Determine the [x, y] coordinate at the center of the cell enclosing the given text.  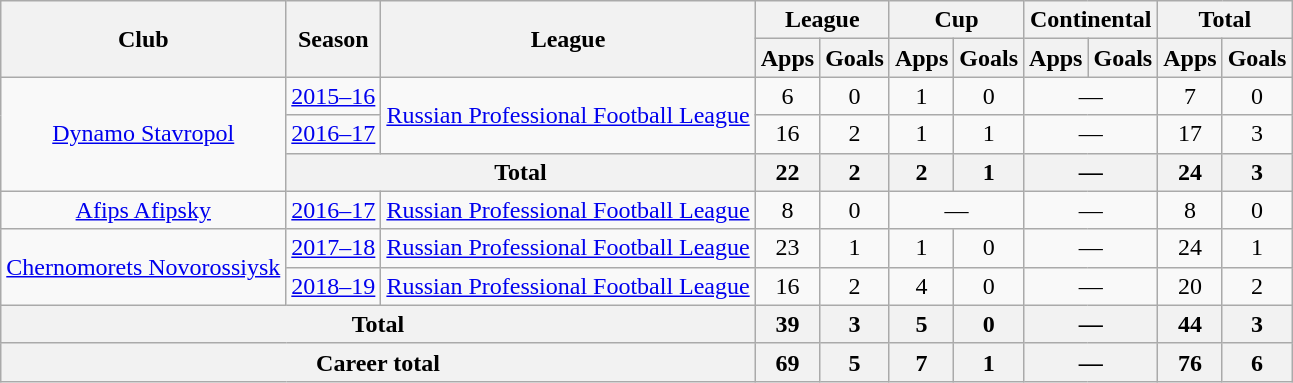
Club [144, 39]
2015–16 [334, 96]
44 [1190, 324]
17 [1190, 134]
22 [787, 172]
2018–19 [334, 286]
Season [334, 39]
Dynamo Stavropol [144, 134]
39 [787, 324]
Cup [956, 20]
Career total [378, 362]
Afips Afipsky [144, 210]
4 [921, 286]
23 [787, 248]
2017–18 [334, 248]
Chernomorets Novorossiysk [144, 267]
69 [787, 362]
20 [1190, 286]
76 [1190, 362]
Continental [1091, 20]
